Detect which cell encompasses the target text, then output its [x, y] center coordinate. 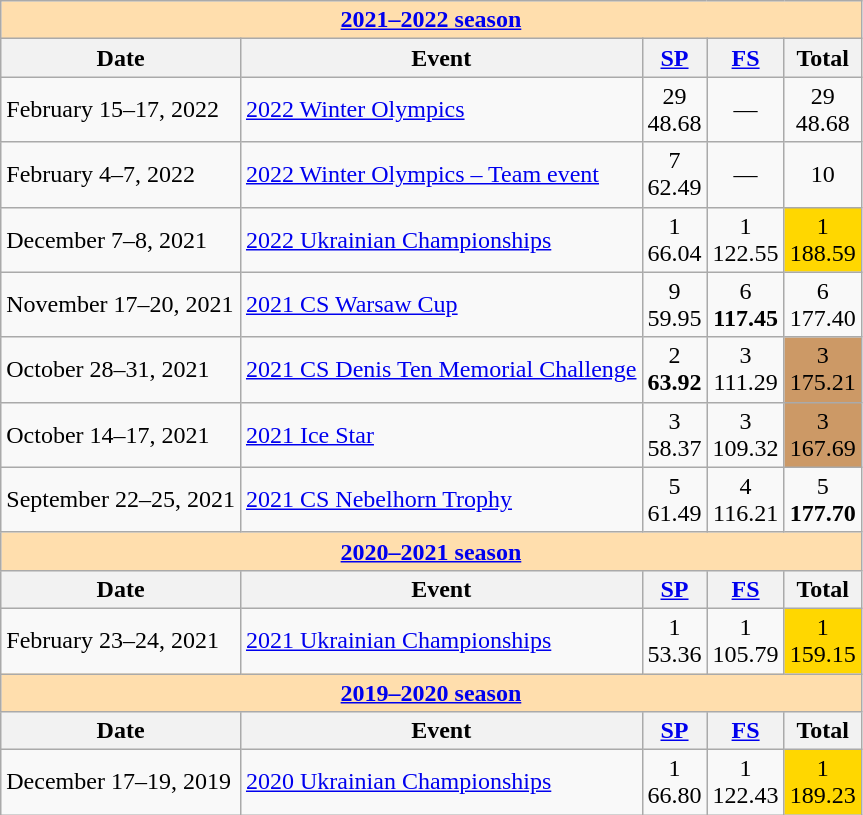
2021 CS Warsaw Cup [441, 304]
6 117.45 [746, 304]
3 167.69 [822, 434]
7 62.49 [674, 174]
3 175.21 [822, 370]
1 188.59 [822, 240]
October 14–17, 2021 [121, 434]
2021–2022 season [431, 20]
2022 Ukrainian Championships [441, 240]
2021 Ice Star [441, 434]
1 105.79 [746, 640]
February 4–7, 2022 [121, 174]
3 111.29 [746, 370]
2019–2020 season [431, 693]
February 15–17, 2022 [121, 110]
6 177.40 [822, 304]
1 122.55 [746, 240]
10 [822, 174]
4 116.21 [746, 500]
2 63.92 [674, 370]
December 7–8, 2021 [121, 240]
2020–2021 season [431, 551]
September 22–25, 2021 [121, 500]
1 66.80 [674, 782]
3 109.32 [746, 434]
1 159.15 [822, 640]
1 122.43 [746, 782]
2022 Winter Olympics – Team event [441, 174]
2021 CS Denis Ten Memorial Challenge [441, 370]
2021 Ukrainian Championships [441, 640]
1 66.04 [674, 240]
February 23–24, 2021 [121, 640]
1 53.36 [674, 640]
3 58.37 [674, 434]
5 177.70 [822, 500]
1 189.23 [822, 782]
December 17–19, 2019 [121, 782]
2020 Ukrainian Championships [441, 782]
2021 CS Nebelhorn Trophy [441, 500]
9 59.95 [674, 304]
5 61.49 [674, 500]
2022 Winter Olympics [441, 110]
October 28–31, 2021 [121, 370]
November 17–20, 2021 [121, 304]
